Return the [X, Y] coordinate for the center point of the cell that contains the specified text.  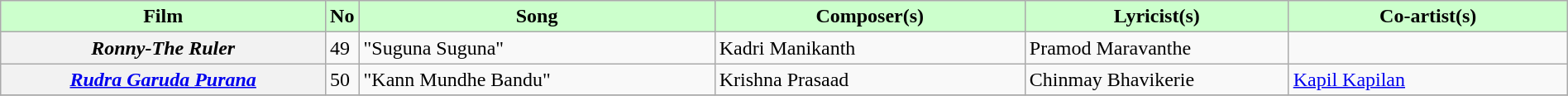
Krishna Prasaad [870, 79]
Kadri Manikanth [870, 48]
"Kann Mundhe Bandu" [537, 79]
"Suguna Suguna" [537, 48]
Rudra Garuda Purana [164, 79]
Film [164, 17]
Chinmay Bhavikerie [1156, 79]
Co-artist(s) [1427, 17]
Kapil Kapilan [1427, 79]
Ronny-The Ruler [164, 48]
No [342, 17]
50 [342, 79]
Composer(s) [870, 17]
49 [342, 48]
Pramod Maravanthe [1156, 48]
Song [537, 17]
Lyricist(s) [1156, 17]
